For the text-containing cell, return its midpoint in [X, Y] coordinate format. 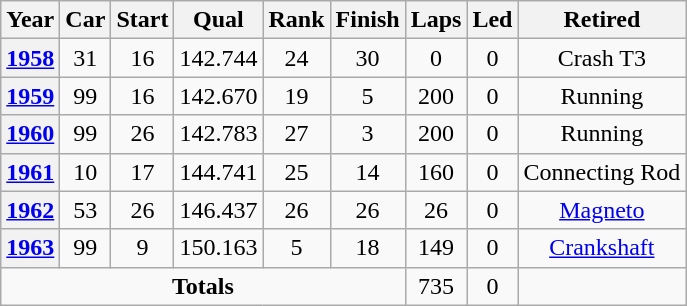
24 [296, 58]
1960 [30, 134]
Rank [296, 20]
3 [368, 134]
53 [86, 210]
10 [86, 172]
Crankshaft [602, 248]
142.670 [218, 96]
30 [368, 58]
160 [436, 172]
Laps [436, 20]
735 [436, 286]
149 [436, 248]
14 [368, 172]
144.741 [218, 172]
1958 [30, 58]
Start [142, 20]
142.783 [218, 134]
1959 [30, 96]
1961 [30, 172]
27 [296, 134]
Finish [368, 20]
150.163 [218, 248]
Magneto [602, 210]
9 [142, 248]
Qual [218, 20]
19 [296, 96]
18 [368, 248]
Crash T3 [602, 58]
146.437 [218, 210]
1963 [30, 248]
Led [492, 20]
1962 [30, 210]
31 [86, 58]
Totals [203, 286]
Car [86, 20]
Connecting Rod [602, 172]
Retired [602, 20]
Year [30, 20]
17 [142, 172]
142.744 [218, 58]
25 [296, 172]
